Return [X, Y] of the center of cell containing provided text 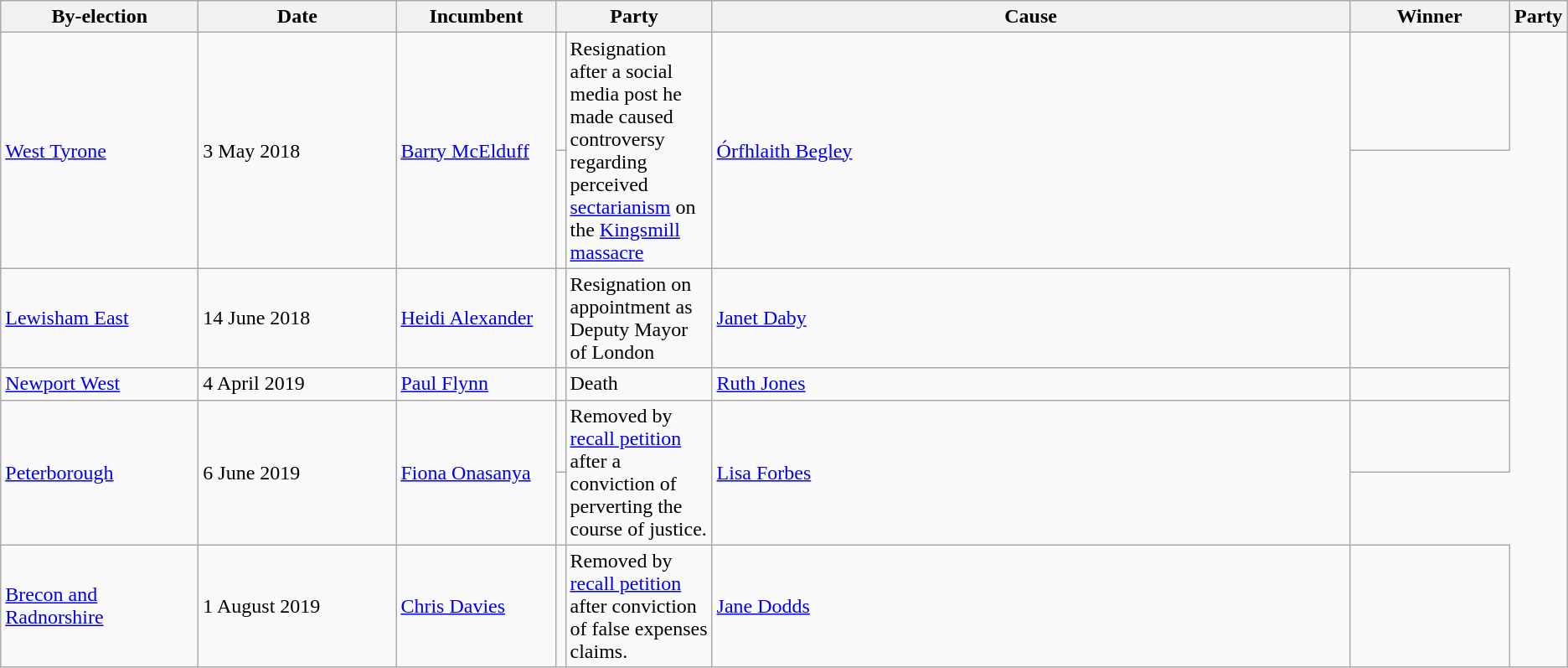
Heidi Alexander [476, 318]
14 June 2018 [297, 318]
Newport West [100, 384]
6 June 2019 [297, 473]
1 August 2019 [297, 606]
Jane Dodds [1030, 606]
Date [297, 17]
Fiona Onasanya [476, 473]
4 April 2019 [297, 384]
Winner [1429, 17]
Brecon and Radnorshire [100, 606]
Janet Daby [1030, 318]
Peterborough [100, 473]
West Tyrone [100, 151]
Barry McElduff [476, 151]
Cause [1030, 17]
Resignation on appointment as Deputy Mayor of London [638, 318]
Paul Flynn [476, 384]
Death [638, 384]
Ruth Jones [1030, 384]
Removed by recall petition after conviction of false expenses claims. [638, 606]
Órfhlaith Begley [1030, 151]
By-election [100, 17]
Chris Davies [476, 606]
3 May 2018 [297, 151]
Removed by recall petition after a conviction of perverting the course of justice. [638, 473]
Lewisham East [100, 318]
Incumbent [476, 17]
Resignation after a social media post he made caused controversy regarding perceived sectarianism on the Kingsmill massacre [638, 151]
Lisa Forbes [1030, 473]
